Detect which cell encompasses the target text, then output its (X, Y) center coordinate. 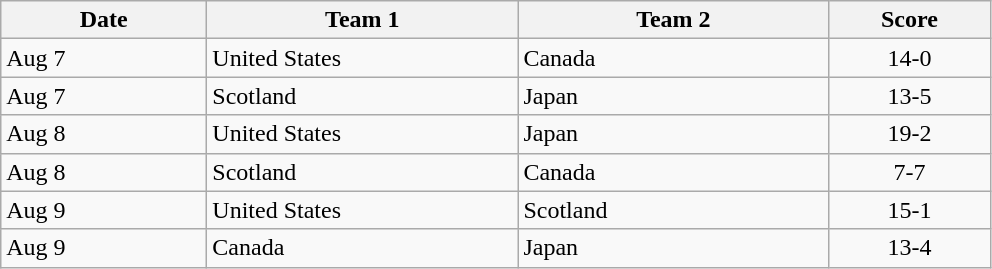
Team 1 (362, 20)
14-0 (910, 58)
7-7 (910, 172)
Date (104, 20)
13-4 (910, 248)
13-5 (910, 96)
Score (910, 20)
19-2 (910, 134)
Team 2 (674, 20)
15-1 (910, 210)
